Output the [X, Y] coordinate of the center of the cell containing the given text.  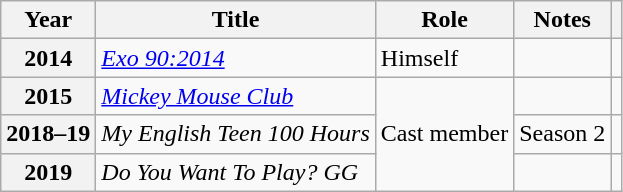
Notes [562, 20]
My English Teen 100 Hours [236, 134]
Exo 90:2014 [236, 58]
2018–19 [48, 134]
2019 [48, 172]
Season 2 [562, 134]
Mickey Mouse Club [236, 96]
2015 [48, 96]
Do You Want To Play? GG [236, 172]
Title [236, 20]
2014 [48, 58]
Cast member [444, 134]
Year [48, 20]
Himself [444, 58]
Role [444, 20]
